Find where the given text appears and provide that cell's center as [X, Y] coordinate. 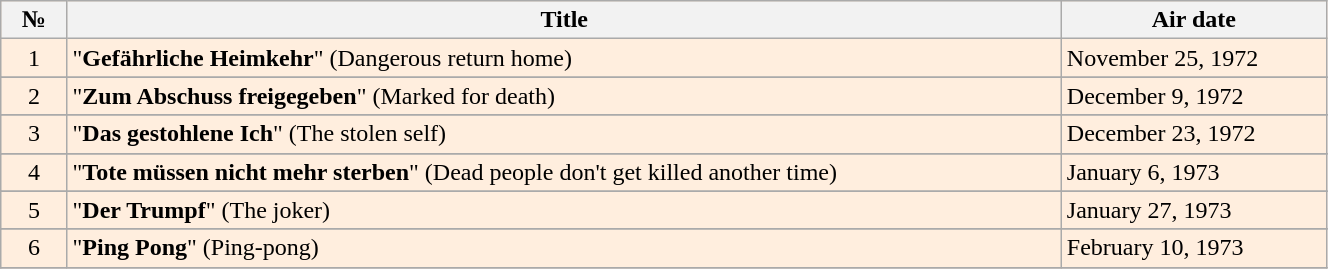
January 27, 1973 [1194, 210]
"Tote müssen nicht mehr sterben" (Dead people don't get killed another time) [564, 172]
"Der Trumpf" (The joker) [564, 210]
January 6, 1973 [1194, 172]
Air date [1194, 20]
№ [34, 20]
"Gefährliche Heimkehr" (Dangerous return home) [564, 58]
December 9, 1972 [1194, 96]
4 [34, 172]
"Zum Abschuss freigegeben" (Marked for death) [564, 96]
December 23, 1972 [1194, 134]
"Ping Pong" (Ping-pong) [564, 248]
November 25, 1972 [1194, 58]
February 10, 1973 [1194, 248]
1 [34, 58]
6 [34, 248]
Title [564, 20]
5 [34, 210]
"Das gestohlene Ich" (The stolen self) [564, 134]
3 [34, 134]
2 [34, 96]
